Return the [x, y] coordinate for the center point of the cell that contains the specified text.  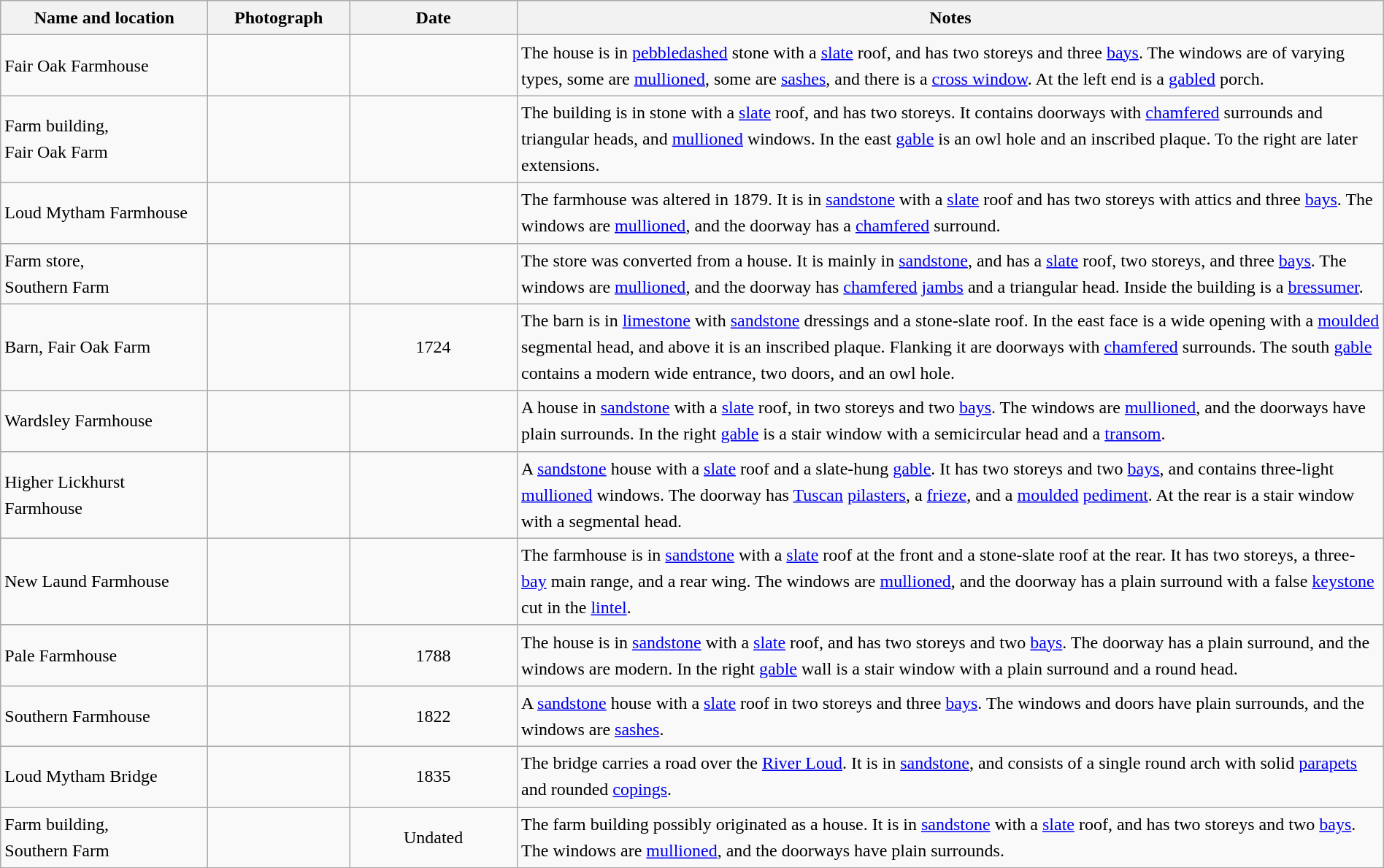
Name and location [104, 18]
New Laund Farmhouse [104, 581]
1822 [434, 715]
Farm building,Fair Oak Farm [104, 139]
1835 [434, 777]
Southern Farmhouse [104, 715]
Barn, Fair Oak Farm [104, 347]
The bridge carries a road over the River Loud. It is in sandstone, and consists of a single round arch with solid parapets and rounded copings. [950, 777]
Notes [950, 18]
1788 [434, 656]
1724 [434, 347]
Photograph [279, 18]
Undated [434, 838]
Loud Mytham Farmhouse [104, 213]
Date [434, 18]
Farm building,Southern Farm [104, 838]
Pale Farmhouse [104, 656]
Wardsley Farmhouse [104, 420]
Loud Mytham Bridge [104, 777]
Fair Oak Farmhouse [104, 66]
Higher Lickhurst Farmhouse [104, 495]
A sandstone house with a slate roof in two storeys and three bays. The windows and doors have plain surrounds, and the windows are sashes. [950, 715]
Farm store,Southern Farm [104, 273]
